Search for the cell housing the specified text and yield its (x, y) center coordinate. 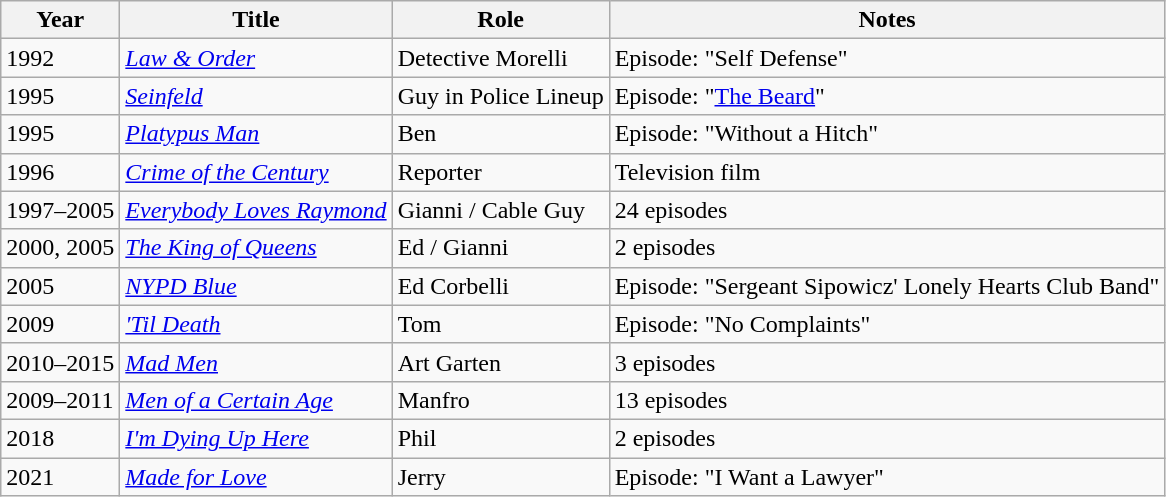
Made for Love (256, 477)
Seinfeld (256, 96)
Law & Order (256, 58)
Men of a Certain Age (256, 400)
Detective Morelli (500, 58)
Platypus Man (256, 134)
Jerry (500, 477)
Year (60, 20)
Art Garten (500, 362)
2021 (60, 477)
Notes (887, 20)
2018 (60, 438)
2009 (60, 324)
NYPD Blue (256, 286)
Episode: "The Beard" (887, 96)
Guy in Police Lineup (500, 96)
Gianni / Cable Guy (500, 210)
I'm Dying Up Here (256, 438)
Tom (500, 324)
1996 (60, 172)
Crime of the Century (256, 172)
Ed / Gianni (500, 248)
Role (500, 20)
1997–2005 (60, 210)
Reporter (500, 172)
Television film (887, 172)
Title (256, 20)
'Til Death (256, 324)
Episode: "I Want a Lawyer" (887, 477)
Mad Men (256, 362)
Everybody Loves Raymond (256, 210)
Phil (500, 438)
13 episodes (887, 400)
Manfro (500, 400)
2010–2015 (60, 362)
Ben (500, 134)
The King of Queens (256, 248)
3 episodes (887, 362)
2009–2011 (60, 400)
2000, 2005 (60, 248)
Episode: "Sergeant Sipowicz' Lonely Hearts Club Band" (887, 286)
24 episodes (887, 210)
2005 (60, 286)
1992 (60, 58)
Episode: "Without a Hitch" (887, 134)
Episode: "No Complaints" (887, 324)
Episode: "Self Defense" (887, 58)
Ed Corbelli (500, 286)
